Provide the (x, y) coordinate of the cell's center where the given text is located.  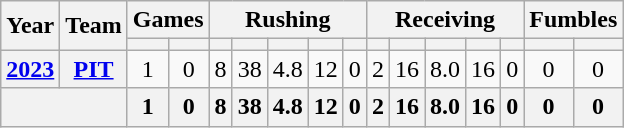
Fumbles (574, 20)
Team (94, 26)
Year (30, 26)
Games (168, 20)
Receiving (444, 20)
Rushing (288, 20)
2023 (30, 69)
PIT (94, 69)
